Determine the (X, Y) coordinate at the center of the cell enclosing the given text.  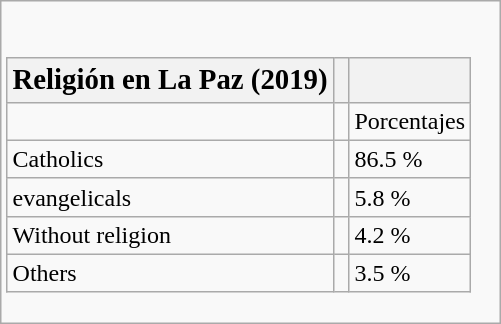
Porcentajes (410, 121)
evangelicals (170, 197)
Catholics (170, 159)
Religión en La Paz (2019) Porcentajes Catholics 86.5 % evangelicals 5.8 % Without religion 4.2 % Others 3.5 % (251, 162)
Religión en La Paz (2019) (170, 80)
4.2 % (410, 235)
5.8 % (410, 197)
86.5 % (410, 159)
Without religion (170, 235)
Others (170, 273)
3.5 % (410, 273)
